Pinpoint the cell where the given text exists, returning its [X, Y] midpoint coordinate. 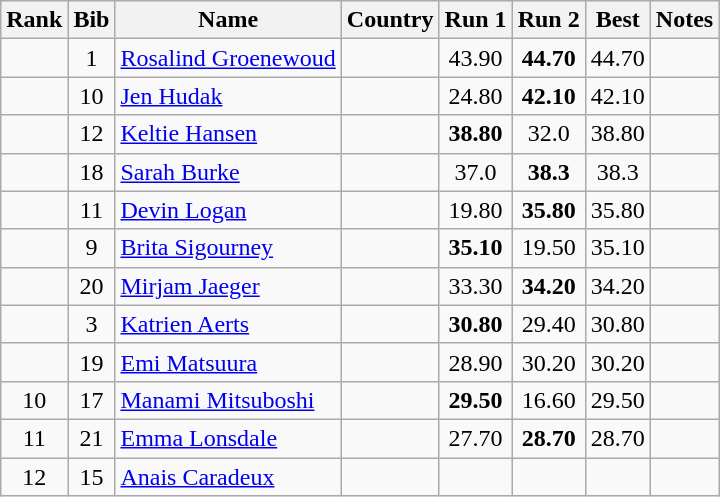
Manami Mitsuboshi [228, 400]
Rank [34, 20]
1 [92, 58]
32.0 [548, 134]
17 [92, 400]
3 [92, 324]
27.70 [476, 438]
20 [92, 286]
24.80 [476, 96]
Rosalind Groenewoud [228, 58]
Sarah Burke [228, 172]
21 [92, 438]
Bib [92, 20]
15 [92, 477]
19.80 [476, 210]
Country [390, 20]
Devin Logan [228, 210]
Run 1 [476, 20]
Run 2 [548, 20]
33.30 [476, 286]
Name [228, 20]
Jen Hudak [228, 96]
16.60 [548, 400]
28.90 [476, 362]
Emi Matsuura [228, 362]
19 [92, 362]
Emma Lonsdale [228, 438]
19.50 [548, 248]
37.0 [476, 172]
43.90 [476, 58]
Brita Sigourney [228, 248]
Mirjam Jaeger [228, 286]
29.40 [548, 324]
Best [618, 20]
9 [92, 248]
18 [92, 172]
Keltie Hansen [228, 134]
Anais Caradeux [228, 477]
Notes [684, 20]
Katrien Aerts [228, 324]
